Detect which cell encompasses the target text, then output its [x, y] center coordinate. 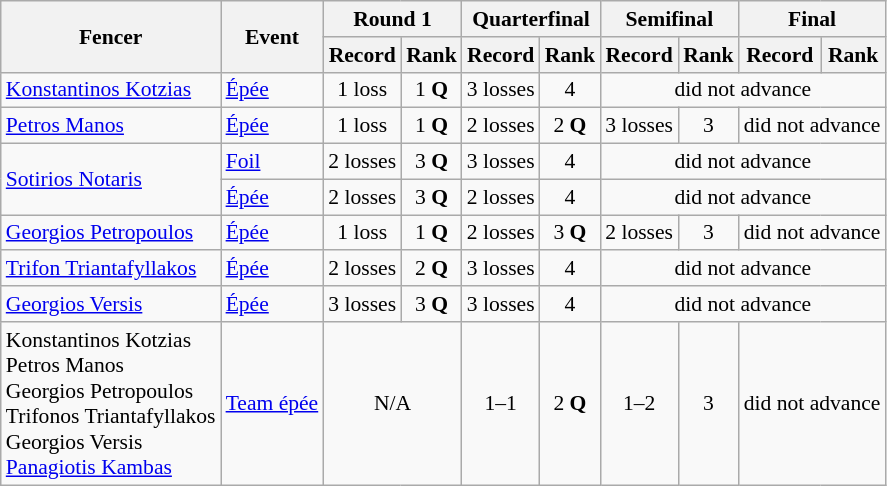
Sotirios Notaris [111, 180]
Georgios Versis [111, 304]
Trifon Triantafyllakos [111, 269]
Semifinal [669, 19]
Event [272, 36]
Foil [272, 162]
Final [812, 19]
Georgios Petropoulos [111, 233]
1–1 [501, 404]
Konstantinos Kotzias Petros Manos Georgios Petropoulos Trifonos Triantafyllakos Georgios VersisPanagiotis Kambas [111, 404]
Team épée [272, 404]
Konstantinos Kotzias [111, 90]
Fencer [111, 36]
Quarterfinal [531, 19]
1–2 [639, 404]
N/A [392, 404]
Petros Manos [111, 126]
Round 1 [392, 19]
